From the cell containing the given text, extract its center point as (x, y) coordinate. 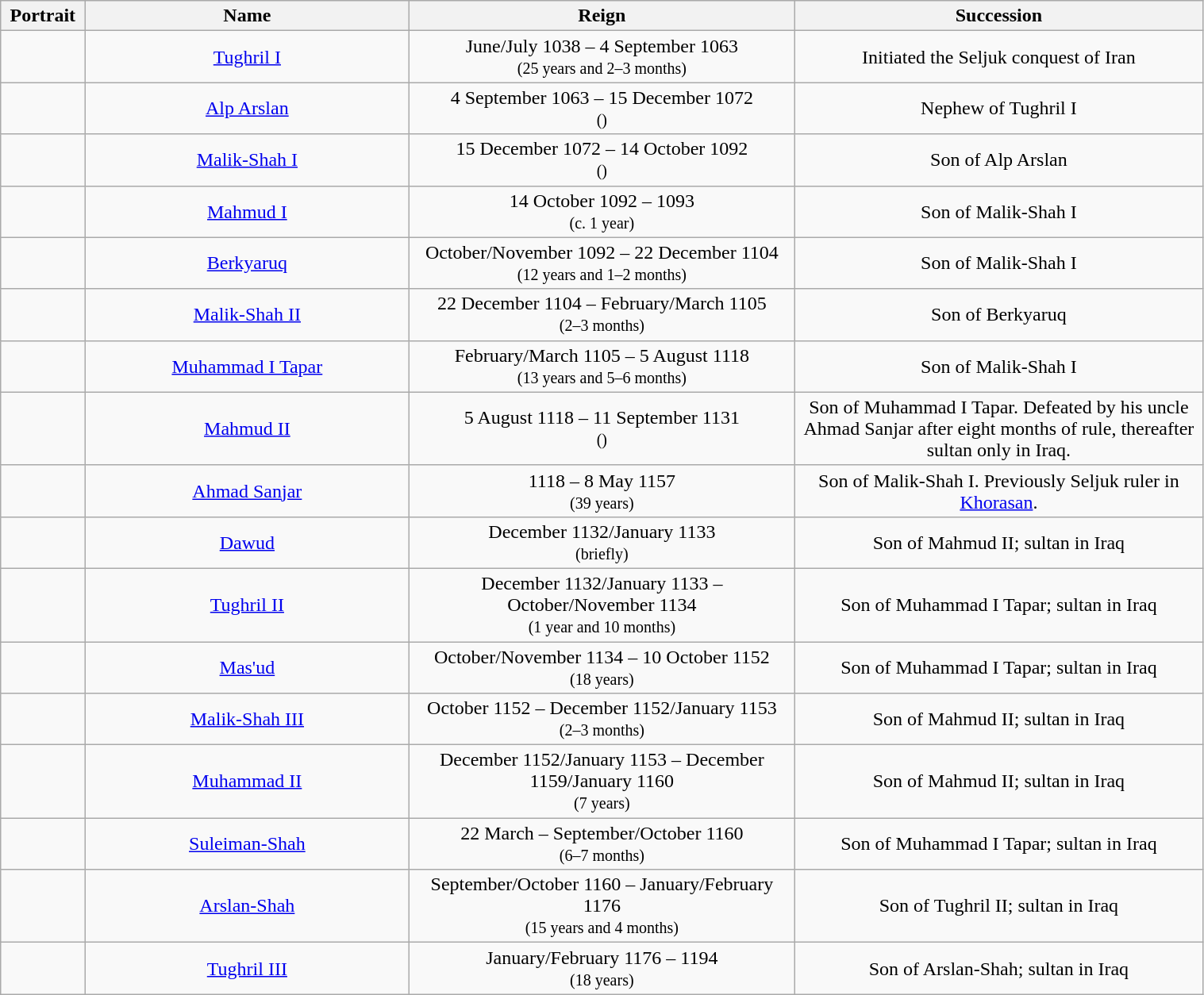
Arslan-Shah (248, 906)
14 October 1092 – 1093(c. 1 year) (602, 211)
22 December 1104 – February/March 1105(2–3 months) (602, 314)
October/November 1092 – 22 December 1104(12 years and 1–2 months) (602, 263)
Alp Arslan (248, 108)
January/February 1176 – 1194(18 years) (602, 968)
Tughril III (248, 968)
Malik-Shah II (248, 314)
Son of Berkyaruq (998, 314)
Tughril II (248, 605)
Succession (998, 16)
Malik-Shah III (248, 719)
1118 – 8 May 1157(39 years) (602, 490)
22 March – September/October 1160(6–7 months) (602, 844)
Ahmad Sanjar (248, 490)
Initiated the Seljuk conquest of Iran (998, 57)
Dawud (248, 543)
September/October 1160 – January/February 1176(15 years and 4 months) (602, 906)
4 September 1063 – 15 December 1072() (602, 108)
December 1132/January 1133 – October/November 1134(1 year and 10 months) (602, 605)
December 1132/January 1133(briefly) (602, 543)
October/November 1134 – 10 October 1152(18 years) (602, 667)
Suleiman-Shah (248, 844)
Muhammad I Tapar (248, 367)
Malik-Shah I (248, 160)
Berkyaruq (248, 263)
Nephew of Tughril I (998, 108)
February/March 1105 – 5 August 1118(13 years and 5–6 months) (602, 367)
Mahmud II (248, 428)
5 August 1118 – 11 September 1131() (602, 428)
Mahmud I (248, 211)
Son of Alp Arslan (998, 160)
October 1152 – December 1152/January 1153(2–3 months) (602, 719)
15 December 1072 – 14 October 1092() (602, 160)
June/July 1038 – 4 September 1063(25 years and 2–3 months) (602, 57)
Name (248, 16)
December 1152/January 1153 – December 1159/January 1160(7 years) (602, 782)
Portrait (43, 16)
Muhammad II (248, 782)
Son of Arslan-Shah; sultan in Iraq (998, 968)
Mas'ud (248, 667)
Son of Muhammad I Tapar. Defeated by his uncle Ahmad Sanjar after eight months of rule, thereafter sultan only in Iraq. (998, 428)
Reign (602, 16)
Son of Malik-Shah I. Previously Seljuk ruler in Khorasan. (998, 490)
Son of Tughril II; sultan in Iraq (998, 906)
Tughril I (248, 57)
